Detect which cell encompasses the target text, then output its (X, Y) center coordinate. 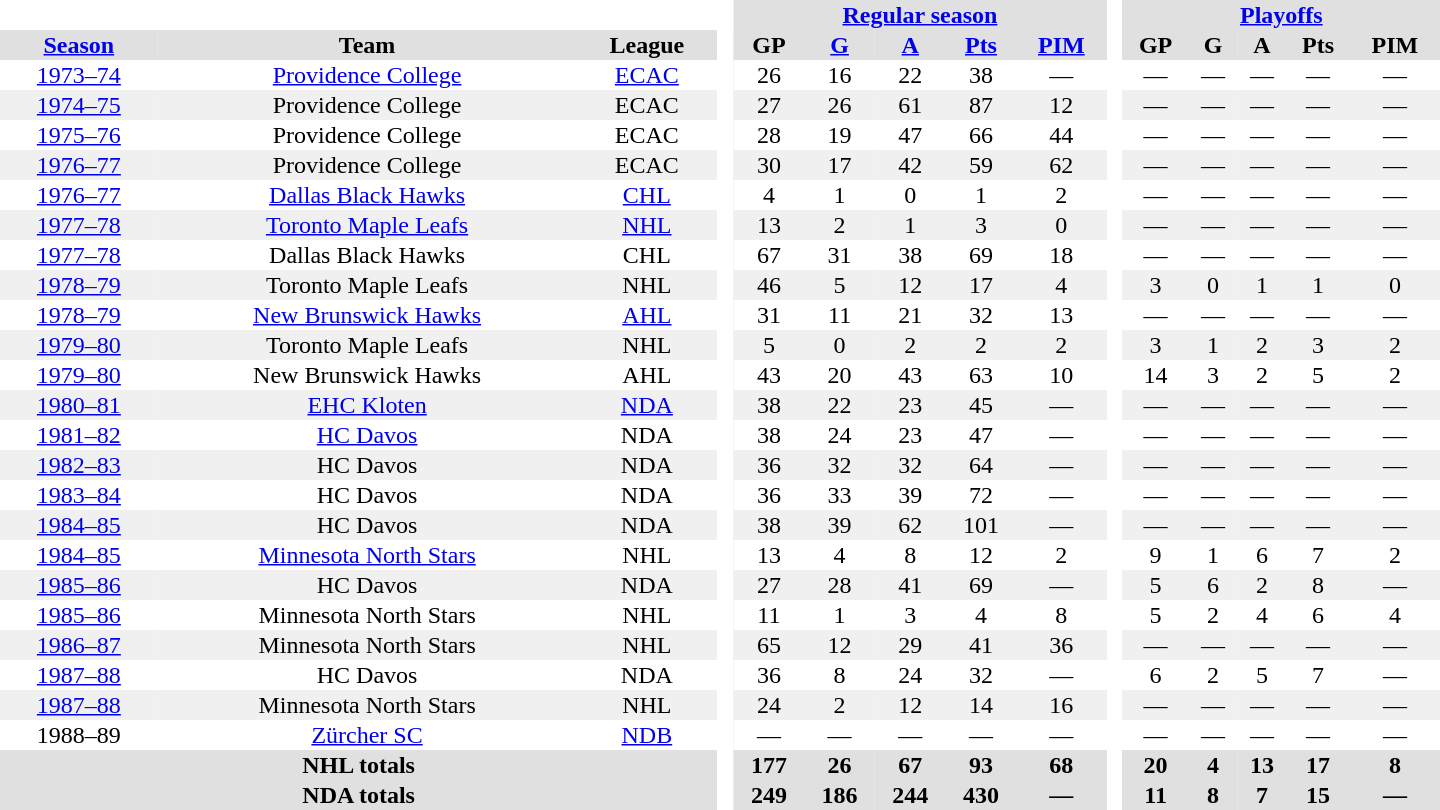
NDA totals (358, 795)
Playoffs (1282, 15)
61 (910, 105)
63 (982, 375)
1980–81 (79, 405)
15 (1318, 795)
65 (770, 645)
177 (770, 765)
33 (840, 495)
1988–89 (79, 735)
101 (982, 525)
44 (1061, 135)
9 (1156, 555)
League (646, 45)
1983–84 (79, 495)
19 (840, 135)
1981–82 (79, 435)
1974–75 (79, 105)
66 (982, 135)
Zürcher SC (368, 735)
EHC Kloten (368, 405)
29 (910, 645)
21 (910, 315)
1986–87 (79, 645)
93 (982, 765)
46 (770, 285)
249 (770, 795)
1982–83 (79, 465)
59 (982, 165)
42 (910, 165)
10 (1061, 375)
430 (982, 795)
1975–76 (79, 135)
Regular season (920, 15)
45 (982, 405)
87 (982, 105)
Season (79, 45)
72 (982, 495)
186 (840, 795)
30 (770, 165)
Team (368, 45)
244 (910, 795)
18 (1061, 255)
NDB (646, 735)
NHL totals (358, 765)
1973–74 (79, 75)
64 (982, 465)
68 (1061, 765)
